Find where the given text appears and provide that cell's center as (X, Y) coordinate. 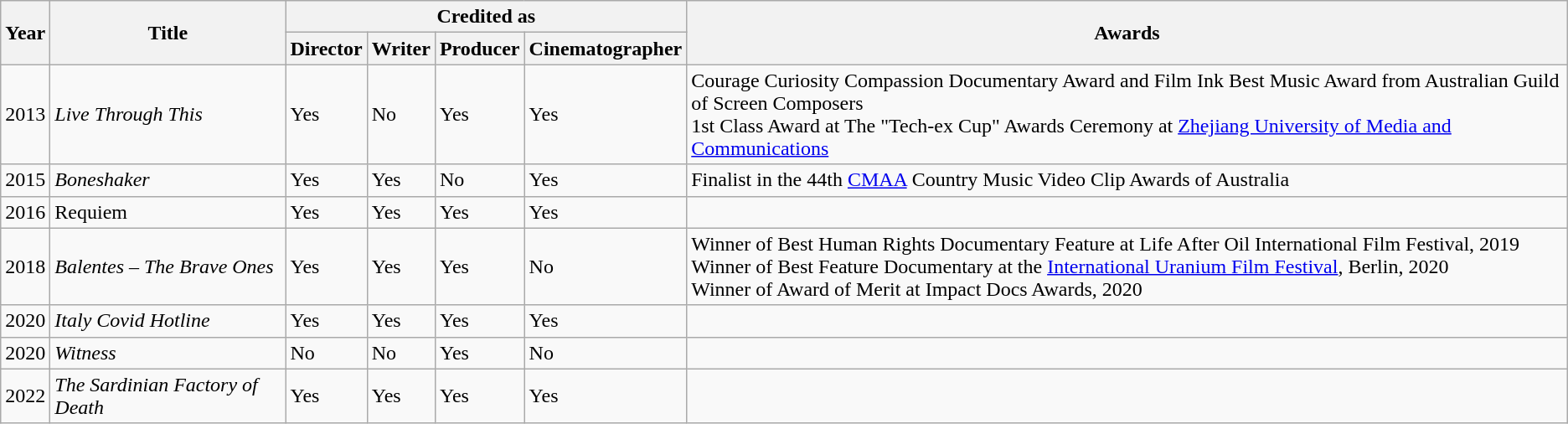
2022 (25, 396)
Boneshaker (168, 180)
Witness (168, 353)
2016 (25, 212)
Producer (479, 49)
Italy Covid Hotline (168, 321)
Cinematographer (606, 49)
Finalist in the 44th CMAA Country Music Video Clip Awards of Australia (1127, 180)
Credited as (486, 17)
Year (25, 33)
Live Through This (168, 114)
Awards (1127, 33)
The Sardinian Factory of Death (168, 396)
2013 (25, 114)
Requiem (168, 212)
2018 (25, 266)
Balentes – The Brave Ones (168, 266)
Director (327, 49)
Title (168, 33)
2015 (25, 180)
Writer (400, 49)
